Extract the [x, y] coordinate from the center of the cell holding the provided text.  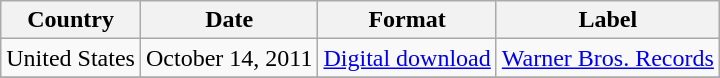
Country [71, 20]
October 14, 2011 [228, 58]
United States [71, 58]
Warner Bros. Records [608, 58]
Digital download [407, 58]
Date [228, 20]
Format [407, 20]
Label [608, 20]
